Provide the [x, y] coordinate of the cell's center where the given text is located.  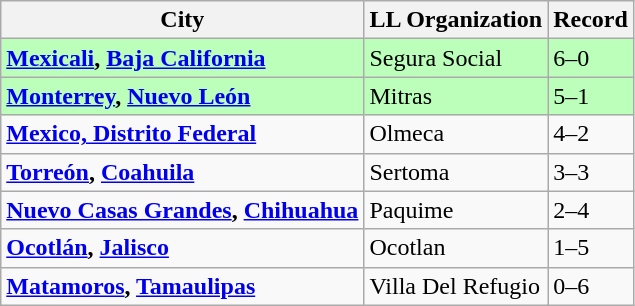
Nuevo Casas Grandes, Chihuahua [182, 210]
Mexicali, Baja California [182, 58]
Olmeca [456, 134]
0–6 [591, 286]
City [182, 20]
Matamoros, Tamaulipas [182, 286]
Segura Social [456, 58]
Ocotlan [456, 248]
5–1 [591, 96]
Ocotlán, Jalisco [182, 248]
Record [591, 20]
6–0 [591, 58]
Torreón, Coahuila [182, 172]
LL Organization [456, 20]
Mexico, Distrito Federal [182, 134]
3–3 [591, 172]
1–5 [591, 248]
Villa Del Refugio [456, 286]
Sertoma [456, 172]
2–4 [591, 210]
Paquime [456, 210]
Monterrey, Nuevo León [182, 96]
4–2 [591, 134]
Mitras [456, 96]
